Search for the cell housing the specified text and yield its [X, Y] center coordinate. 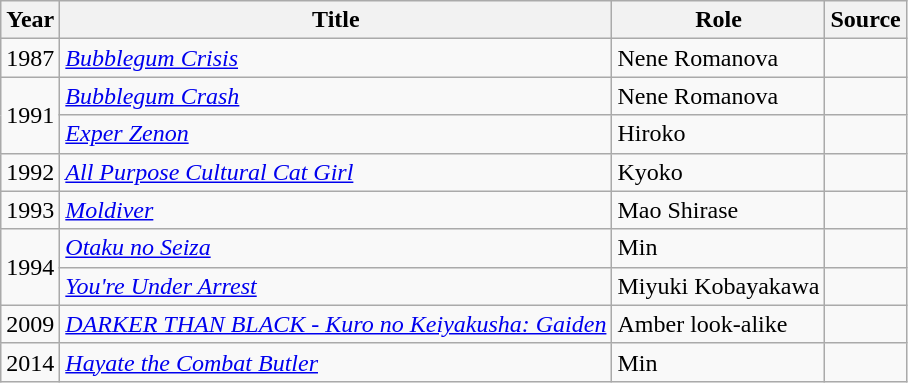
Miyuki Kobayakawa [718, 286]
Amber look-alike [718, 324]
1994 [30, 267]
2014 [30, 362]
Moldiver [336, 210]
Exper Zenon [336, 134]
Year [30, 20]
Otaku no Seiza [336, 248]
Hayate the Combat Butler [336, 362]
Kyoko [718, 172]
Mao Shirase [718, 210]
1993 [30, 210]
Hiroko [718, 134]
1991 [30, 115]
You're Under Arrest [336, 286]
2009 [30, 324]
Role [718, 20]
DARKER THAN BLACK - Kuro no Keiyakusha: Gaiden [336, 324]
1992 [30, 172]
Bubblegum Crisis [336, 58]
Source [866, 20]
All Purpose Cultural Cat Girl [336, 172]
Bubblegum Crash [336, 96]
1987 [30, 58]
Title [336, 20]
